Identify which cell holds the provided text, then report its [X, Y] central coordinate. 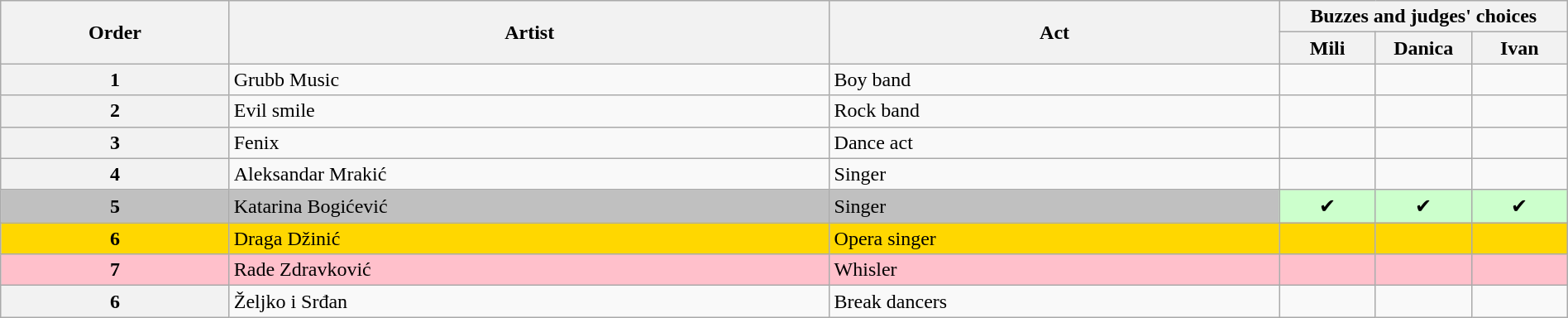
Opera singer [1054, 238]
Buzzes and judges' choices [1423, 17]
Boy band [1054, 79]
Act [1054, 32]
Katarina Bogićević [529, 206]
Rock band [1054, 111]
Rade Zdravković [529, 270]
Whisler [1054, 270]
Break dancers [1054, 301]
Mili [1327, 48]
Evil smile [529, 111]
5 [115, 206]
Danica [1423, 48]
1 [115, 79]
Order [115, 32]
Fenix [529, 142]
7 [115, 270]
3 [115, 142]
Aleksandar Mrakić [529, 174]
Dance act [1054, 142]
Artist [529, 32]
Grubb Music [529, 79]
Ivan [1519, 48]
Draga Džinić [529, 238]
2 [115, 111]
4 [115, 174]
Željko i Srđan [529, 301]
